Scan for the cell matching the given text and deliver its [x, y] coordinate at center. 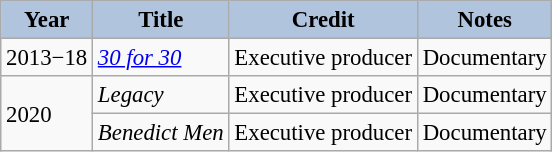
30 for 30 [161, 58]
Year [47, 20]
Notes [484, 20]
2013−18 [47, 58]
Credit [323, 20]
2020 [47, 114]
Title [161, 20]
Benedict Men [161, 133]
Legacy [161, 95]
